Detect which cell encompasses the target text, then output its [X, Y] center coordinate. 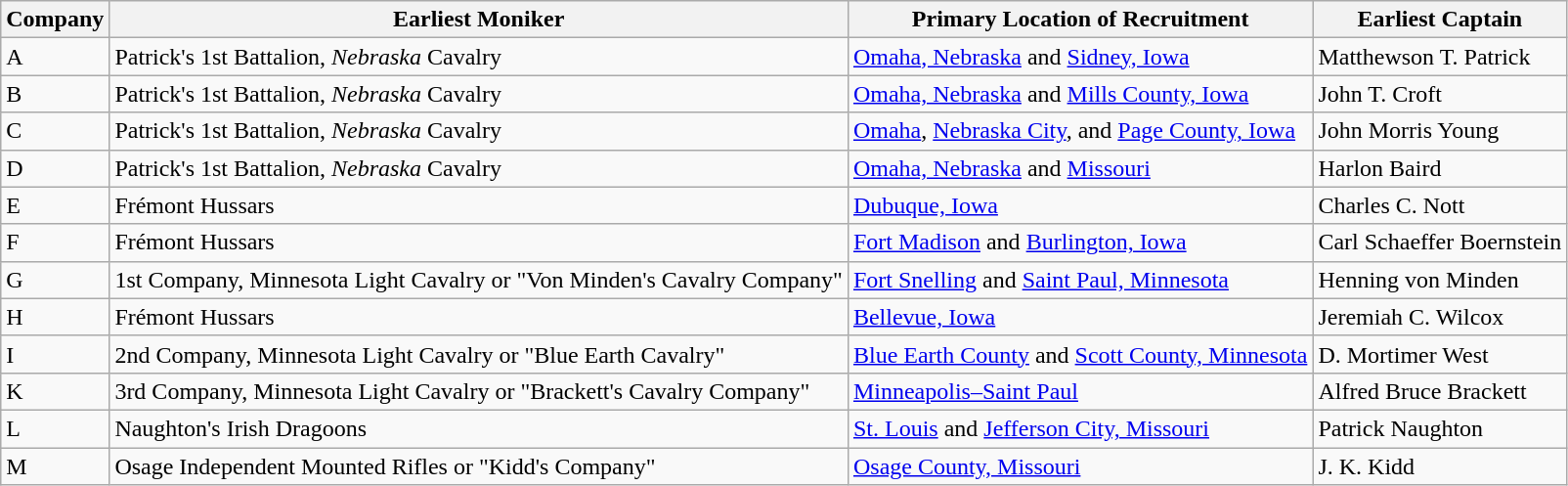
Primary Location of Recruitment [1079, 20]
Earliest Captain [1440, 20]
Harlon Baird [1440, 168]
Alfred Bruce Brackett [1440, 391]
L [55, 428]
J. K. Kidd [1440, 466]
E [55, 205]
John T. Croft [1440, 94]
John Morris Young [1440, 131]
St. Louis and Jefferson City, Missouri [1079, 428]
D. Mortimer West [1440, 354]
Minneapolis–Saint Paul [1079, 391]
C [55, 131]
Bellevue, Iowa [1079, 317]
Omaha, Nebraska City, and Page County, Iowa [1079, 131]
Osage Independent Mounted Rifles or "Kidd's Company" [479, 466]
B [55, 94]
1st Company, Minnesota Light Cavalry or "Von Minden's Cavalry Company" [479, 280]
Patrick Naughton [1440, 428]
F [55, 243]
A [55, 57]
Charles C. Nott [1440, 205]
Dubuque, Iowa [1079, 205]
K [55, 391]
Company [55, 20]
Henning von Minden [1440, 280]
I [55, 354]
2nd Company, Minnesota Light Cavalry or "Blue Earth Cavalry" [479, 354]
Carl Schaeffer Boernstein [1440, 243]
Fort Madison and Burlington, Iowa [1079, 243]
Fort Snelling and Saint Paul, Minnesota [1079, 280]
Jeremiah C. Wilcox [1440, 317]
Omaha, Nebraska and Missouri [1079, 168]
Omaha, Nebraska and Mills County, Iowa [1079, 94]
H [55, 317]
Blue Earth County and Scott County, Minnesota [1079, 354]
G [55, 280]
Earliest Moniker [479, 20]
Osage County, Missouri [1079, 466]
Matthewson T. Patrick [1440, 57]
Naughton's Irish Dragoons [479, 428]
Omaha, Nebraska and Sidney, Iowa [1079, 57]
D [55, 168]
M [55, 466]
3rd Company, Minnesota Light Cavalry or "Brackett's Cavalry Company" [479, 391]
